From the cell containing the given text, extract its center point as [X, Y] coordinate. 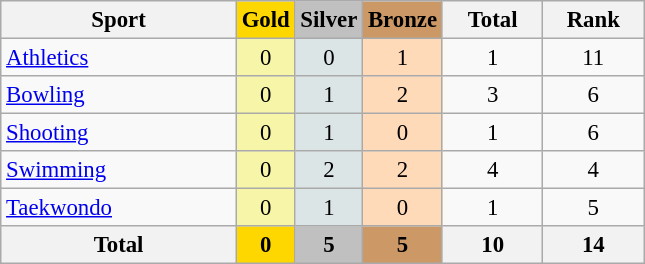
3 [492, 95]
Rank [594, 20]
11 [594, 58]
Bowling [119, 95]
Gold [266, 20]
14 [594, 245]
Sport [119, 20]
10 [492, 245]
Silver [329, 20]
Swimming [119, 170]
Athletics [119, 58]
Shooting [119, 133]
Taekwondo [119, 208]
Bronze [403, 20]
